Search for the cell housing the specified text and yield its [x, y] center coordinate. 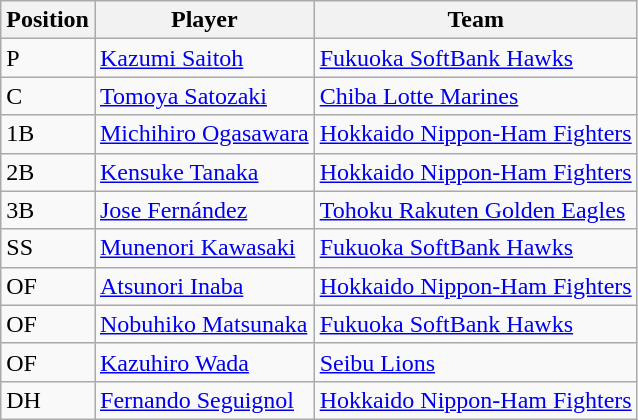
Jose Fernández [204, 210]
P [48, 58]
Team [476, 20]
Michihiro Ogasawara [204, 134]
3B [48, 210]
C [48, 96]
Seibu Lions [476, 362]
SS [48, 248]
Kazumi Saitoh [204, 58]
Chiba Lotte Marines [476, 96]
2B [48, 172]
Player [204, 20]
Tomoya Satozaki [204, 96]
Nobuhiko Matsunaka [204, 324]
1B [48, 134]
DH [48, 400]
Kensuke Tanaka [204, 172]
Munenori Kawasaki [204, 248]
Position [48, 20]
Kazuhiro Wada [204, 362]
Atsunori Inaba [204, 286]
Fernando Seguignol [204, 400]
Tohoku Rakuten Golden Eagles [476, 210]
